Scan for the cell matching the given text and deliver its (X, Y) coordinate at center. 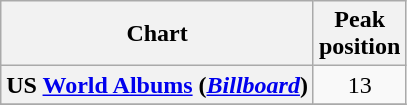
13 (359, 85)
Chart (158, 34)
Peakposition (359, 34)
US World Albums (Billboard) (158, 85)
